Determine the (x, y) coordinate at the center of the cell enclosing the given text.  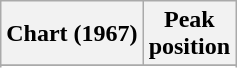
Chart (1967) (72, 34)
Peakposition (189, 34)
